Provide the [X, Y] coordinate of the cell's center where the given text is located.  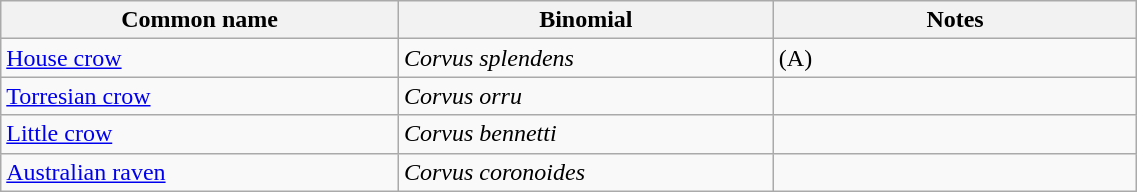
Little crow [200, 134]
Australian raven [200, 172]
Notes [955, 20]
Corvus bennetti [586, 134]
Corvus coronoides [586, 172]
Common name [200, 20]
Torresian crow [200, 96]
Binomial [586, 20]
Corvus orru [586, 96]
(A) [955, 58]
House crow [200, 58]
Corvus splendens [586, 58]
